For the text-containing cell, return its midpoint in (x, y) coordinate format. 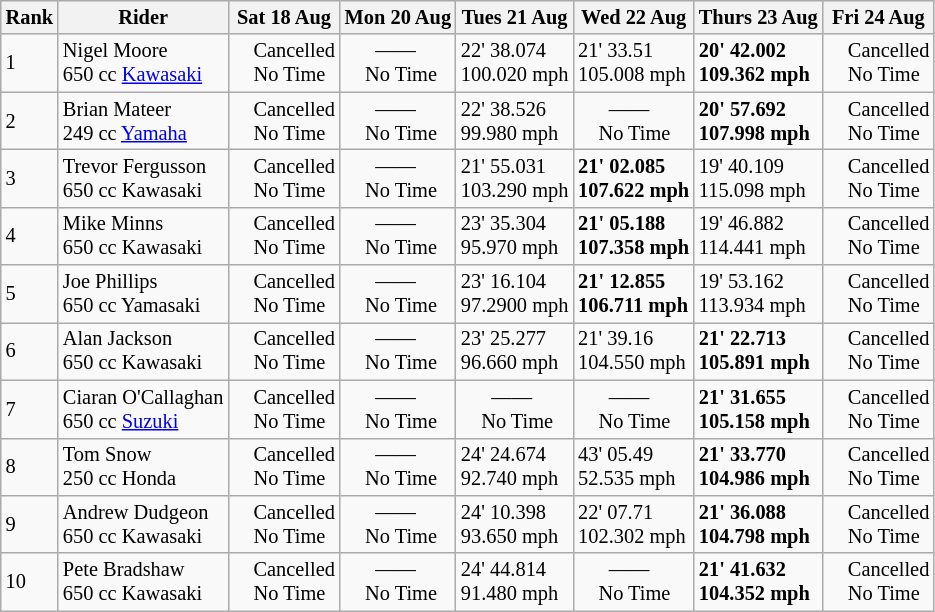
23' 35.304 95.970 mph (514, 236)
21' 31.655 105.158 mph (758, 409)
21' 05.188 107.358 mph (634, 236)
23' 25.277 96.660 mph (514, 351)
Pete Bradshaw 650 cc Kawasaki (143, 582)
20' 42.002 109.362 mph (758, 63)
21' 02.085 107.622 mph (634, 178)
19' 53.162 113.934 mph (758, 294)
Joe Phillips 650 cc Yamasaki (143, 294)
21' 33.770 104.986 mph (758, 467)
21' 36.088 104.798 mph (758, 524)
43' 05.49 52.535 mph (634, 467)
Sat 18 Aug (284, 17)
20' 57.692 107.998 mph (758, 121)
24' 10.398 93.650 mph (514, 524)
Tom Snow 250 cc Honda (143, 467)
21' 41.632 104.352 mph (758, 582)
6 (30, 351)
Mon 20 Aug (398, 17)
3 (30, 178)
21' 12.855 106.711 mph (634, 294)
21' 39.16 104.550 mph (634, 351)
1 (30, 63)
Rider (143, 17)
7 (30, 409)
5 (30, 294)
Thurs 23 Aug (758, 17)
Tues 21 Aug (514, 17)
24' 44.814 91.480 mph (514, 582)
10 (30, 582)
Rank (30, 17)
21' 55.031 103.290 mph (514, 178)
Ciaran O'Callaghan 650 cc Suzuki (143, 409)
19' 40.109 115.098 mph (758, 178)
Mike Minns 650 cc Kawasaki (143, 236)
Wed 22 Aug (634, 17)
22' 38.526 99.980 mph (514, 121)
24' 24.674 92.740 mph (514, 467)
19' 46.882 114.441 mph (758, 236)
23' 16.104 97.2900 mph (514, 294)
21' 22.713 105.891 mph (758, 351)
Andrew Dudgeon 650 cc Kawasaki (143, 524)
8 (30, 467)
Alan Jackson 650 cc Kawasaki (143, 351)
4 (30, 236)
21' 33.51 105.008 mph (634, 63)
2 (30, 121)
9 (30, 524)
22' 07.71 102.302 mph (634, 524)
Nigel Moore 650 cc Kawasaki (143, 63)
22' 38.074 100.020 mph (514, 63)
Fri 24 Aug (879, 17)
Trevor Fergusson 650 cc Kawasaki (143, 178)
Brian Mateer 249 cc Yamaha (143, 121)
